Locate the cell with the specified text and output its [X, Y] center coordinate. 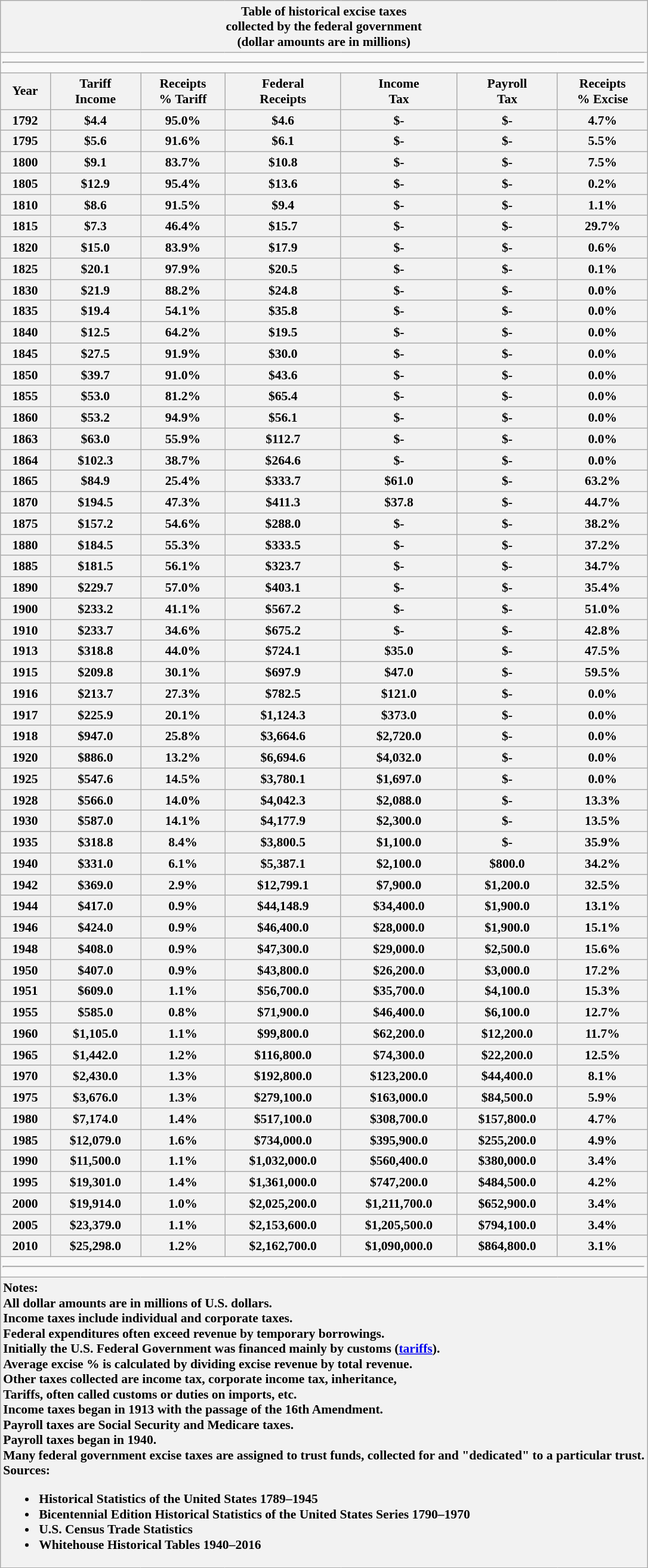
15.3% [603, 991]
$22,200.0 [507, 1055]
$17.9 [283, 248]
20.1% [183, 715]
6.1% [183, 864]
54.6% [183, 524]
$35,700.0 [399, 991]
1865 [25, 481]
$19,301.0 [95, 1182]
$10.8 [283, 162]
$26,200.0 [399, 970]
46.4% [183, 226]
$4,042.3 [283, 800]
91.9% [183, 354]
15.1% [603, 927]
$308,700.0 [399, 1119]
$47.0 [399, 672]
63.2% [603, 481]
4.2% [603, 1182]
$1,205,500.0 [399, 1225]
1944 [25, 906]
97.9% [183, 269]
$585.0 [95, 1012]
$7,900.0 [399, 885]
13.5% [603, 821]
1951 [25, 991]
$63.0 [95, 439]
56.1% [183, 566]
$1,697.0 [399, 779]
1918 [25, 736]
11.7% [603, 1034]
$1,211,700.0 [399, 1204]
Table of historical excise taxes collected by the federal government (dollar amounts are in millions) [323, 26]
1940 [25, 864]
$43.6 [283, 375]
54.1% [183, 311]
$39.7 [95, 375]
$74,300.0 [399, 1055]
1910 [25, 630]
1920 [25, 757]
$747,200.0 [399, 1182]
$65.4 [283, 396]
8.1% [603, 1076]
$517,100.0 [283, 1119]
13.3% [603, 800]
64.2% [183, 332]
$28,000.0 [399, 927]
$43,800.0 [283, 970]
$279,100.0 [283, 1097]
$864,800.0 [507, 1246]
$2,300.0 [399, 821]
1990 [25, 1161]
1792 [25, 120]
$724.1 [283, 651]
$1,105.0 [95, 1034]
$12,200.0 [507, 1034]
$11,500.0 [95, 1161]
1840 [25, 332]
$19,914.0 [95, 1204]
57.0% [183, 587]
1810 [25, 205]
$6.1 [283, 141]
Receipts% Tariff [183, 91]
12.7% [603, 1012]
$35.8 [283, 311]
1900 [25, 609]
$697.9 [283, 672]
1970 [25, 1076]
4.9% [603, 1140]
$3,676.0 [95, 1097]
42.8% [603, 630]
$6,694.6 [283, 757]
$1,032,000.0 [283, 1161]
1935 [25, 842]
25.8% [183, 736]
$184.5 [95, 545]
1890 [25, 587]
$333.5 [283, 545]
$112.7 [283, 439]
34.6% [183, 630]
$380,000.0 [507, 1161]
$12.9 [95, 184]
$331.0 [95, 864]
$84,500.0 [507, 1097]
1.6% [183, 1140]
1960 [25, 1034]
$9.4 [283, 205]
91.6% [183, 141]
$5.6 [95, 141]
$225.9 [95, 715]
$56.1 [283, 417]
$560,400.0 [399, 1161]
81.2% [183, 396]
91.5% [183, 205]
$35.0 [399, 651]
1815 [25, 226]
95.0% [183, 120]
1985 [25, 1140]
41.1% [183, 609]
0.1% [603, 269]
$2,162,700.0 [283, 1246]
1928 [25, 800]
$7.3 [95, 226]
0.2% [603, 184]
$3,664.6 [283, 736]
$30.0 [283, 354]
$373.0 [399, 715]
$547.6 [95, 779]
$25,298.0 [95, 1246]
$213.7 [95, 694]
$411.3 [283, 502]
5.9% [603, 1097]
5.5% [603, 141]
$192,800.0 [283, 1076]
29.7% [603, 226]
1835 [25, 311]
1916 [25, 694]
$794,100.0 [507, 1225]
PayrollTax [507, 91]
Year [25, 91]
1820 [25, 248]
44.7% [603, 502]
$323.7 [283, 566]
$24.8 [283, 290]
2.9% [183, 885]
47.3% [183, 502]
1885 [25, 566]
$233.2 [95, 609]
2010 [25, 1246]
$194.5 [95, 502]
$4.4 [95, 120]
$333.7 [283, 481]
27.3% [183, 694]
$734,000.0 [283, 1140]
$566.0 [95, 800]
$19.4 [95, 311]
1955 [25, 1012]
$233.7 [95, 630]
0.6% [603, 248]
Receipts% Excise [603, 91]
1864 [25, 460]
32.5% [603, 885]
$20.5 [283, 269]
$44,148.9 [283, 906]
14.1% [183, 821]
$209.8 [95, 672]
1975 [25, 1097]
$1,361,000.0 [283, 1182]
$5,387.1 [283, 864]
3.1% [603, 1246]
1795 [25, 141]
38.2% [603, 524]
$4.6 [283, 120]
7.5% [603, 162]
1946 [25, 927]
1995 [25, 1182]
1863 [25, 439]
$652,900.0 [507, 1204]
1913 [25, 651]
35.9% [603, 842]
47.5% [603, 651]
$255,200.0 [507, 1140]
30.1% [183, 672]
2005 [25, 1225]
$609.0 [95, 991]
$229.7 [95, 587]
$47,300.0 [283, 949]
14.5% [183, 779]
1925 [25, 779]
$27.5 [95, 354]
IncomeTax [399, 91]
35.4% [603, 587]
$484,500.0 [507, 1182]
$424.0 [95, 927]
$800.0 [507, 864]
$947.0 [95, 736]
TariffIncome [95, 91]
$2,025,200.0 [283, 1204]
$1,124.3 [283, 715]
$116,800.0 [283, 1055]
$62,200.0 [399, 1034]
1850 [25, 375]
15.6% [603, 949]
$121.0 [399, 694]
$417.0 [95, 906]
$99,800.0 [283, 1034]
34.7% [603, 566]
$12,079.0 [95, 1140]
83.7% [183, 162]
$264.6 [283, 460]
$2,100.0 [399, 864]
17.2% [603, 970]
$8.6 [95, 205]
$587.0 [95, 821]
$6,100.0 [507, 1012]
$403.1 [283, 587]
$163,000.0 [399, 1097]
$9.1 [95, 162]
$1,442.0 [95, 1055]
38.7% [183, 460]
$2,088.0 [399, 800]
12.5% [603, 1055]
$37.8 [399, 502]
95.4% [183, 184]
$123,200.0 [399, 1076]
1950 [25, 970]
$71,900.0 [283, 1012]
1880 [25, 545]
55.3% [183, 545]
25.4% [183, 481]
13.2% [183, 757]
$4,177.9 [283, 821]
$15.7 [283, 226]
$157,800.0 [507, 1119]
1830 [25, 290]
$53.2 [95, 417]
1965 [25, 1055]
$4,032.0 [399, 757]
$12.5 [95, 332]
1917 [25, 715]
37.2% [603, 545]
1.0% [183, 1204]
8.4% [183, 842]
$84.9 [95, 481]
1980 [25, 1119]
$288.0 [283, 524]
1855 [25, 396]
$2,720.0 [399, 736]
$1,200.0 [507, 885]
$395,900.0 [399, 1140]
$567.2 [283, 609]
1930 [25, 821]
$3,780.1 [283, 779]
88.2% [183, 290]
55.9% [183, 439]
$53.0 [95, 396]
$3,000.0 [507, 970]
2000 [25, 1204]
$4,100.0 [507, 991]
1942 [25, 885]
1915 [25, 672]
$19.5 [283, 332]
$13.6 [283, 184]
$23,379.0 [95, 1225]
$2,153,600.0 [283, 1225]
1870 [25, 502]
14.0% [183, 800]
44.0% [183, 651]
$3,800.5 [283, 842]
$675.2 [283, 630]
$2,430.0 [95, 1076]
$61.0 [399, 481]
$2,500.0 [507, 949]
$21.9 [95, 290]
$15.0 [95, 248]
1825 [25, 269]
$1,100.0 [399, 842]
$1,090,000.0 [399, 1246]
$7,174.0 [95, 1119]
94.9% [183, 417]
1800 [25, 162]
$20.1 [95, 269]
$34,400.0 [399, 906]
$102.3 [95, 460]
$408.0 [95, 949]
1948 [25, 949]
1875 [25, 524]
$157.2 [95, 524]
1860 [25, 417]
$12,799.1 [283, 885]
$369.0 [95, 885]
$886.0 [95, 757]
$782.5 [283, 694]
34.2% [603, 864]
59.5% [603, 672]
$29,000.0 [399, 949]
0.8% [183, 1012]
$181.5 [95, 566]
91.0% [183, 375]
1845 [25, 354]
FederalReceipts [283, 91]
$407.0 [95, 970]
51.0% [603, 609]
83.9% [183, 248]
1805 [25, 184]
$44,400.0 [507, 1076]
13.1% [603, 906]
$56,700.0 [283, 991]
